Return the (x, y) coordinate for the center point of the cell that contains the specified text.  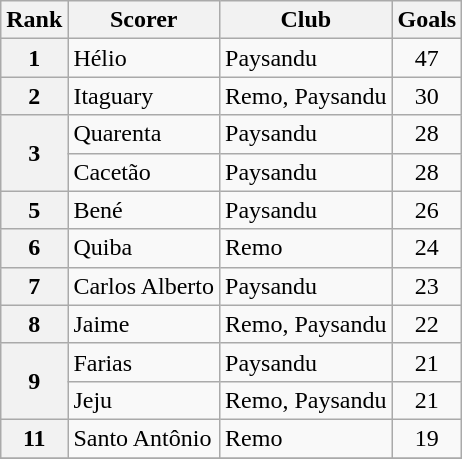
11 (34, 438)
Jaime (144, 324)
24 (427, 248)
Carlos Alberto (144, 286)
6 (34, 248)
Club (306, 20)
Goals (427, 20)
Bené (144, 210)
26 (427, 210)
2 (34, 96)
5 (34, 210)
Itaguary (144, 96)
Quarenta (144, 134)
Scorer (144, 20)
7 (34, 286)
1 (34, 58)
30 (427, 96)
Rank (34, 20)
3 (34, 153)
9 (34, 381)
Santo Antônio (144, 438)
47 (427, 58)
23 (427, 286)
22 (427, 324)
Farias (144, 362)
Quiba (144, 248)
Jeju (144, 400)
Hélio (144, 58)
Cacetão (144, 172)
8 (34, 324)
19 (427, 438)
